Search for the cell housing the specified text and yield its [x, y] center coordinate. 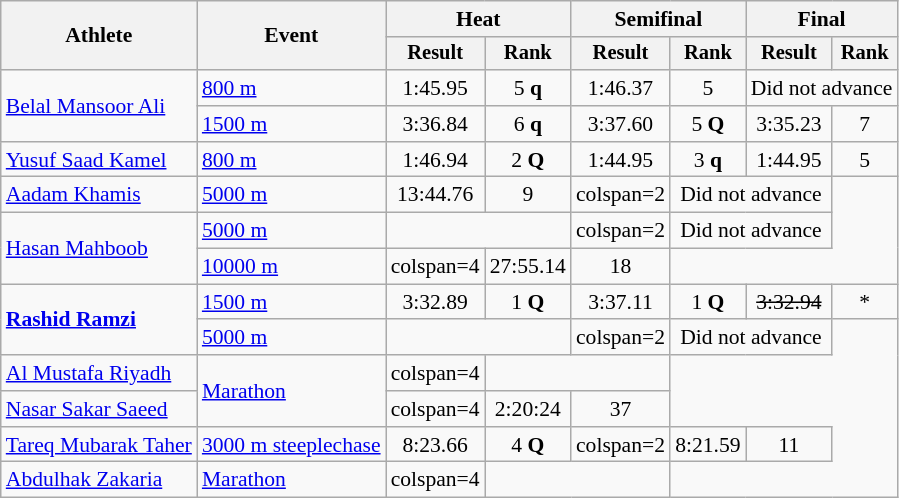
2 Q [528, 160]
9 [528, 195]
37 [620, 409]
8:23.66 [436, 445]
6 q [528, 124]
* [864, 302]
Heat [478, 19]
1:46.37 [620, 88]
Rashid Ramzi [99, 320]
Al Mustafa Riyadh [99, 373]
27:55.14 [528, 267]
3:36.84 [436, 124]
Aadam Khamis [99, 195]
1:46.94 [436, 160]
2:20:24 [528, 409]
10000 m [292, 267]
3 q [708, 160]
7 [864, 124]
Athlete [99, 36]
1:45.95 [436, 88]
5 q [528, 88]
8:21.59 [708, 445]
3000 m steeplechase [292, 445]
Yusuf Saad Kamel [99, 160]
Belal Mansoor Ali [99, 106]
11 [789, 445]
3:37.60 [620, 124]
Nasar Sakar Saeed [99, 409]
5 Q [708, 124]
13:44.76 [436, 195]
Semifinal [658, 19]
Abdulhak Zakaria [99, 480]
Tareq Mubarak Taher [99, 445]
3:32.94 [789, 302]
3:37.11 [620, 302]
3:32.89 [436, 302]
3:35.23 [789, 124]
4 Q [528, 445]
Event [292, 36]
18 [620, 267]
Final [822, 19]
Hasan Mahboob [99, 248]
